Output the (x, y) coordinate of the center of the cell containing the given text.  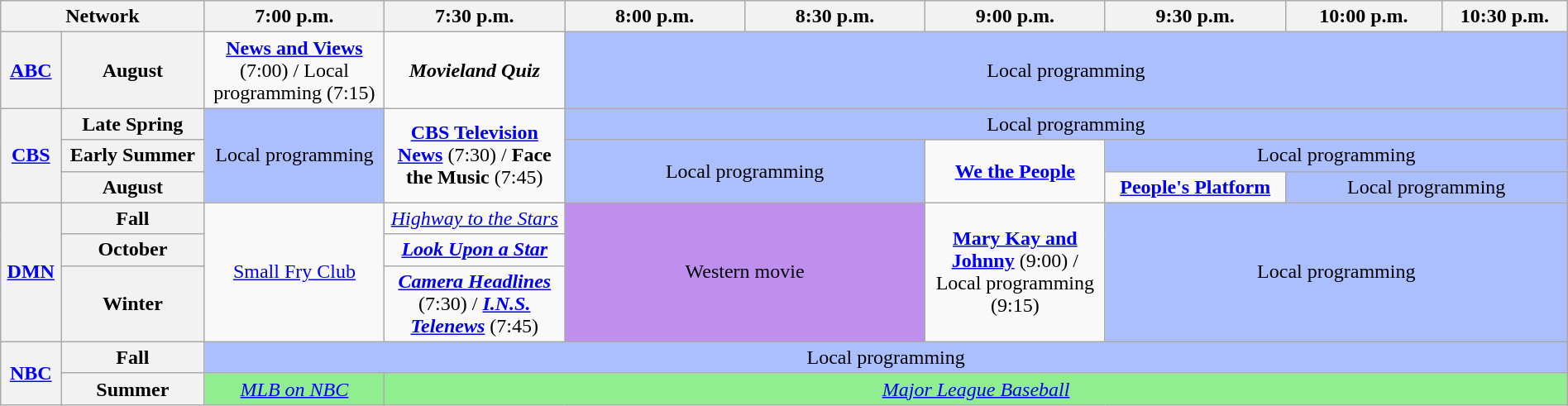
Camera Headlines (7:30) / I.N.S. Telenews (7:45) (475, 303)
CBS Television News (7:30) / Face the Music (7:45) (475, 155)
Mary Kay and Johnny (9:00) / Local programming (9:15) (1015, 272)
MLB on NBC (294, 389)
CBS (31, 155)
News and Views (7:00) / Local programming (7:15) (294, 70)
10:30 p.m. (1505, 17)
Winter (132, 303)
Highway to the Stars (475, 218)
7:00 p.m. (294, 17)
9:30 p.m. (1195, 17)
ABC (31, 70)
7:30 p.m. (475, 17)
Movieland Quiz (475, 70)
8:00 p.m. (655, 17)
9:00 p.m. (1015, 17)
Late Spring (132, 124)
Small Fry Club (294, 272)
8:30 p.m. (835, 17)
We the People (1015, 171)
Early Summer (132, 155)
Look Upon a Star (475, 250)
NBC (31, 373)
Summer (132, 389)
Western movie (745, 272)
Major League Baseball (976, 389)
DMN (31, 272)
People's Platform (1195, 187)
10:00 p.m. (1363, 17)
October (132, 250)
Network (103, 17)
